Detect which cell encompasses the target text, then output its (x, y) center coordinate. 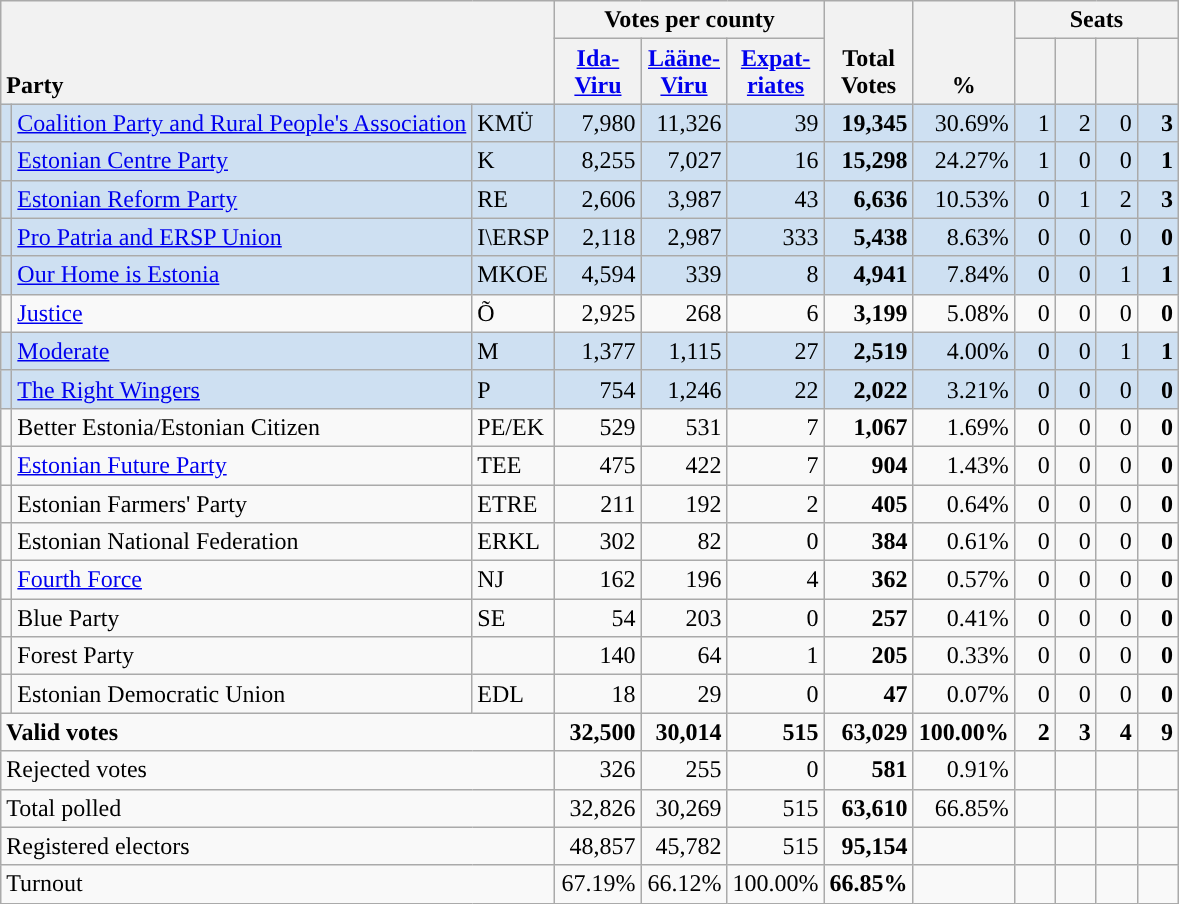
Estonian National Federation (242, 542)
302 (598, 542)
The Right Wingers (242, 389)
4,941 (868, 275)
15,298 (868, 161)
39 (776, 123)
162 (598, 580)
6 (776, 313)
Valid votes (278, 732)
Estonian Democratic Union (242, 694)
211 (598, 503)
Forest Party (242, 656)
RE (514, 199)
Estonian Future Party (242, 465)
384 (868, 542)
8,255 (598, 161)
47 (868, 694)
405 (868, 503)
Turnout (278, 884)
66.12% (684, 884)
2,606 (598, 199)
205 (868, 656)
3.21% (964, 389)
422 (684, 465)
326 (598, 770)
1.43% (964, 465)
TEE (514, 465)
ETRE (514, 503)
0.41% (964, 618)
0.07% (964, 694)
7,027 (684, 161)
531 (684, 427)
1,246 (684, 389)
196 (684, 580)
Votes per county (690, 20)
67.19% (598, 884)
2,925 (598, 313)
1.69% (964, 427)
45,782 (684, 846)
Õ (514, 313)
2,118 (598, 237)
22 (776, 389)
Rejected votes (278, 770)
0.61% (964, 542)
8.63% (964, 237)
362 (868, 580)
EDL (514, 694)
30,269 (684, 808)
Moderate (242, 351)
0.57% (964, 580)
Better Estonia/Estonian Citizen (242, 427)
18 (598, 694)
529 (598, 427)
140 (598, 656)
Party (278, 52)
M (514, 351)
7.84% (964, 275)
KMÜ (514, 123)
30.69% (964, 123)
Pro Patria and ERSP Union (242, 237)
8 (776, 275)
Estonian Farmers' Party (242, 503)
3,199 (868, 313)
2,519 (868, 351)
Fourth Force (242, 580)
95,154 (868, 846)
Estonian Centre Party (242, 161)
30,014 (684, 732)
0.33% (964, 656)
5.08% (964, 313)
64 (684, 656)
% (964, 52)
16 (776, 161)
268 (684, 313)
48,857 (598, 846)
475 (598, 465)
257 (868, 618)
0.64% (964, 503)
24.27% (964, 161)
0.91% (964, 770)
K (514, 161)
192 (684, 503)
9 (1158, 732)
32,826 (598, 808)
PE/EK (514, 427)
Total Votes (868, 52)
Justice (242, 313)
203 (684, 618)
Expat- riates (776, 72)
6,636 (868, 199)
Lääne- Viru (684, 72)
333 (776, 237)
Total polled (278, 808)
NJ (514, 580)
27 (776, 351)
754 (598, 389)
5,438 (868, 237)
SE (514, 618)
11,326 (684, 123)
Registered electors (278, 846)
Coalition Party and Rural People's Association (242, 123)
7,980 (598, 123)
2,987 (684, 237)
63,610 (868, 808)
339 (684, 275)
581 (868, 770)
32,500 (598, 732)
Ida- Viru (598, 72)
904 (868, 465)
Seats (1096, 20)
I\ERSP (514, 237)
10.53% (964, 199)
Blue Party (242, 618)
255 (684, 770)
ERKL (514, 542)
1,067 (868, 427)
Our Home is Estonia (242, 275)
19,345 (868, 123)
P (514, 389)
1,115 (684, 351)
43 (776, 199)
3,987 (684, 199)
1,377 (598, 351)
54 (598, 618)
63,029 (868, 732)
4.00% (964, 351)
4,594 (598, 275)
29 (684, 694)
82 (684, 542)
2,022 (868, 389)
MKOE (514, 275)
Estonian Reform Party (242, 199)
